Return the [x, y] coordinate for the center point of the cell that contains the specified text.  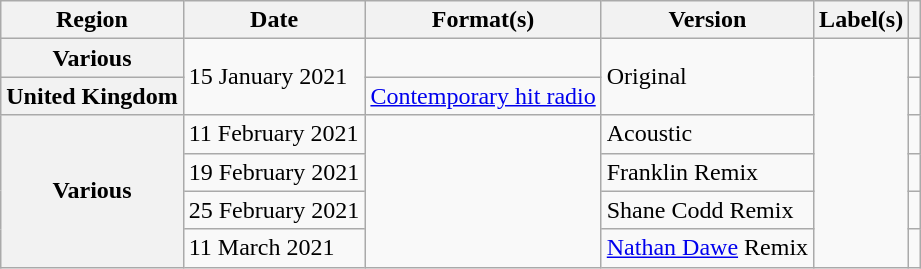
11 February 2021 [274, 134]
19 February 2021 [274, 172]
25 February 2021 [274, 210]
Nathan Dawe Remix [707, 248]
Label(s) [862, 20]
Format(s) [483, 20]
Shane Codd Remix [707, 210]
Region [92, 20]
11 March 2021 [274, 248]
Date [274, 20]
Original [707, 77]
United Kingdom [92, 96]
Franklin Remix [707, 172]
Contemporary hit radio [483, 96]
Acoustic [707, 134]
15 January 2021 [274, 77]
Version [707, 20]
